From the cell containing the given text, extract its center point as (X, Y) coordinate. 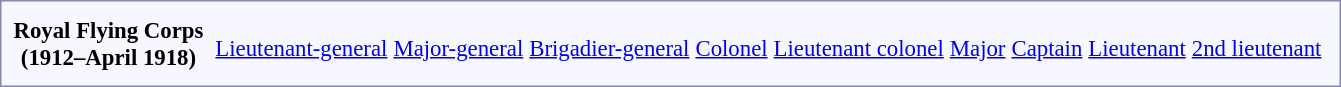
Lieutenant colonel (858, 48)
Captain (1047, 48)
Lieutenant (1137, 48)
Colonel (732, 48)
Major (978, 48)
Lieutenant-general (302, 48)
2nd lieutenant (1256, 48)
Major-general (458, 48)
Royal Flying Corps(1912–April 1918) (108, 44)
Brigadier-general (610, 48)
